Locate the cell with the specified text and output its (x, y) center coordinate. 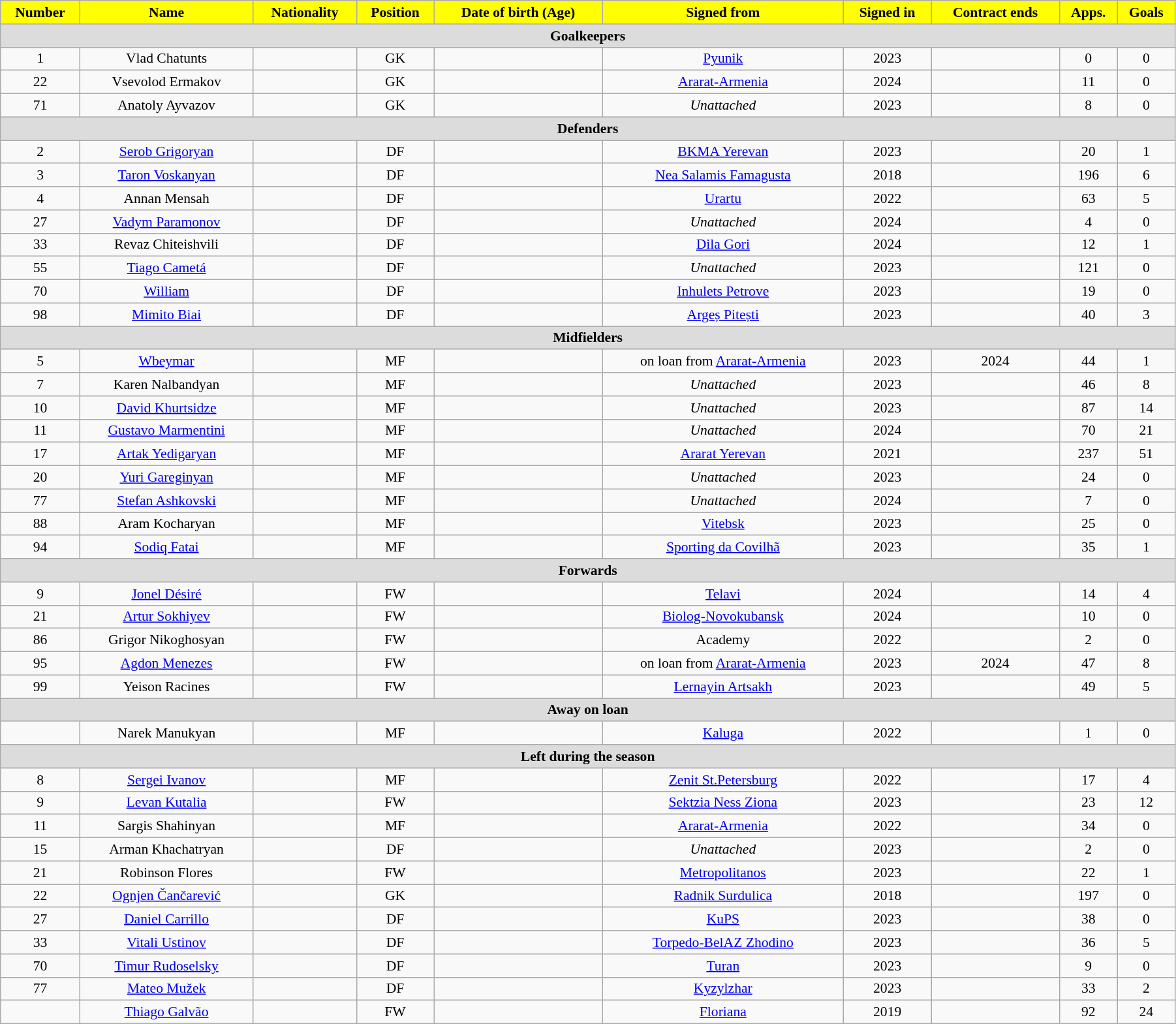
Thiago Galvão (166, 1012)
Artak Yedigaryan (166, 454)
Away on loan (588, 710)
55 (40, 268)
Dila Gori (723, 245)
BKMA Yerevan (723, 152)
Annan Mensah (166, 198)
47 (1089, 664)
Turan (723, 966)
2021 (887, 454)
Nea Salamis Famagusta (723, 176)
2019 (887, 1012)
Nationality (305, 12)
Forwards (588, 570)
Vlad Chatunts (166, 59)
Sargis Shahinyan (166, 826)
Aram Kocharyan (166, 524)
Yeison Racines (166, 687)
Date of birth (Age) (518, 12)
Kyzylzhar (723, 989)
25 (1089, 524)
Pyunik (723, 59)
Mimito Biai (166, 315)
Vitebsk (723, 524)
92 (1089, 1012)
Goalkeepers (588, 36)
Defenders (588, 129)
Grigor Nikoghosyan (166, 640)
99 (40, 687)
Robinson Flores (166, 873)
6 (1146, 176)
Signed from (723, 12)
63 (1089, 198)
William (166, 292)
15 (40, 850)
87 (1089, 408)
Name (166, 12)
Wbeymar (166, 362)
Vadym Paramonov (166, 222)
Sporting da Covilhã (723, 548)
40 (1089, 315)
197 (1089, 896)
Left during the season (588, 756)
Urartu (723, 198)
121 (1089, 268)
Ognjen Čančarević (166, 896)
Lernayin Artsakh (723, 687)
51 (1146, 454)
Kaluga (723, 734)
Narek Manukyan (166, 734)
38 (1089, 920)
Stefan Ashkovski (166, 501)
Sodiq Fatai (166, 548)
Number (40, 12)
95 (40, 664)
98 (40, 315)
Zenit St.Petersburg (723, 780)
Floriana (723, 1012)
35 (1089, 548)
Vsevolod Ermakov (166, 82)
Apps. (1089, 12)
Metropolitanos (723, 873)
Revaz Chiteishvili (166, 245)
Contract ends (995, 12)
Sergei Ivanov (166, 780)
Taron Voskanyan (166, 176)
Artur Sokhiyev (166, 617)
Serob Grigoryan (166, 152)
Argeș Pitești (723, 315)
46 (1089, 384)
237 (1089, 454)
Anatoly Ayvazov (166, 106)
Signed in (887, 12)
Yuri Gareginyan (166, 478)
71 (40, 106)
Arman Khachatryan (166, 850)
Karen Nalbandyan (166, 384)
Levan Kutalia (166, 803)
Goals (1146, 12)
Telavi (723, 594)
196 (1089, 176)
88 (40, 524)
Tiago Cametá (166, 268)
86 (40, 640)
36 (1089, 942)
Mateo Mužek (166, 989)
Biolog-Novokubansk (723, 617)
94 (40, 548)
Torpedo-BelAZ Zhodino (723, 942)
Position (395, 12)
KuPS (723, 920)
Academy (723, 640)
Timur Rudoselsky (166, 966)
Vitali Ustinov (166, 942)
Daniel Carrillo (166, 920)
Jonel Désiré (166, 594)
Inhulets Petrove (723, 292)
34 (1089, 826)
23 (1089, 803)
Radnik Surdulica (723, 896)
44 (1089, 362)
Gustavo Marmentini (166, 431)
David Khurtsidze (166, 408)
Midfielders (588, 338)
Sektzia Ness Ziona (723, 803)
49 (1089, 687)
Ararat Yerevan (723, 454)
19 (1089, 292)
Agdon Menezes (166, 664)
